Return the [x, y] coordinate for the center point of the cell that contains the specified text.  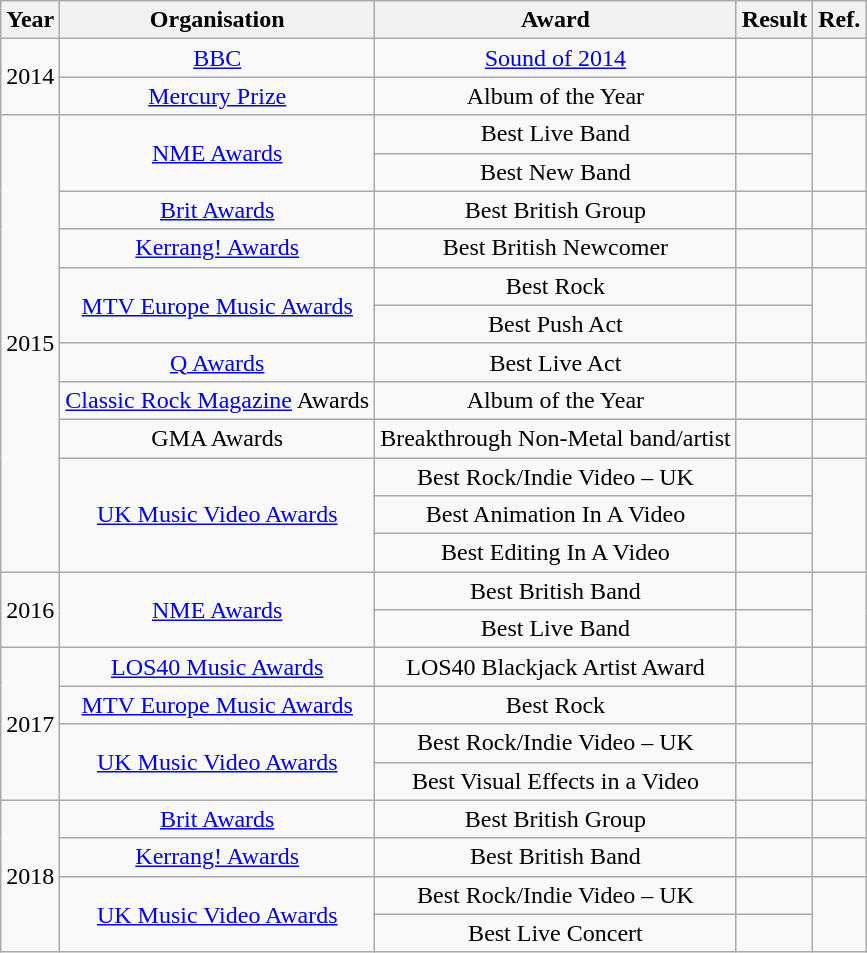
LOS40 Blackjack Artist Award [556, 667]
Result [774, 20]
Best Editing In A Video [556, 553]
Best Animation In A Video [556, 515]
Classic Rock Magazine Awards [218, 400]
Best Live Concert [556, 933]
Ref. [840, 20]
GMA Awards [218, 438]
Year [30, 20]
BBC [218, 58]
Award [556, 20]
Best British Newcomer [556, 248]
Breakthrough Non-Metal band/artist [556, 438]
2017 [30, 724]
2015 [30, 344]
2016 [30, 610]
Q Awards [218, 362]
LOS40 Music Awards [218, 667]
2014 [30, 77]
Best Visual Effects in a Video [556, 781]
Best Push Act [556, 324]
Best New Band [556, 172]
Sound of 2014 [556, 58]
Mercury Prize [218, 96]
Best Live Act [556, 362]
Organisation [218, 20]
2018 [30, 876]
